Identify which cell holds the provided text, then report its (X, Y) central coordinate. 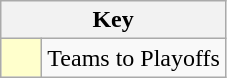
Teams to Playoffs (134, 58)
Key (114, 20)
